Find where the given text appears and provide that cell's center as [X, Y] coordinate. 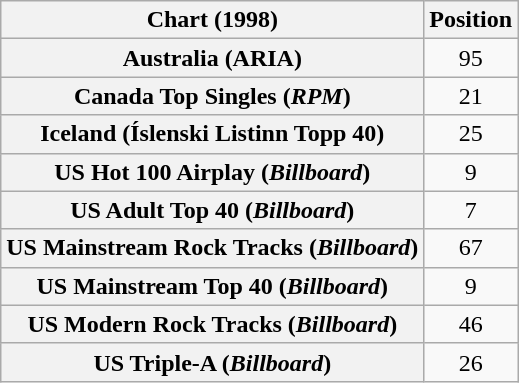
US Hot 100 Airplay (Billboard) [212, 172]
Australia (ARIA) [212, 58]
21 [471, 96]
Chart (1998) [212, 20]
46 [471, 324]
Iceland (Íslenski Listinn Topp 40) [212, 134]
US Mainstream Top 40 (Billboard) [212, 286]
US Adult Top 40 (Billboard) [212, 210]
Position [471, 20]
Canada Top Singles (RPM) [212, 96]
US Triple-A (Billboard) [212, 362]
US Modern Rock Tracks (Billboard) [212, 324]
25 [471, 134]
67 [471, 248]
26 [471, 362]
95 [471, 58]
7 [471, 210]
US Mainstream Rock Tracks (Billboard) [212, 248]
